For the text-containing cell, return its midpoint in [x, y] coordinate format. 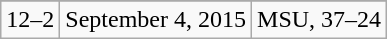
MSU, 37–24 [320, 20]
12–2 [30, 20]
September 4, 2015 [156, 20]
